Pinpoint the cell where the given text exists, returning its (x, y) midpoint coordinate. 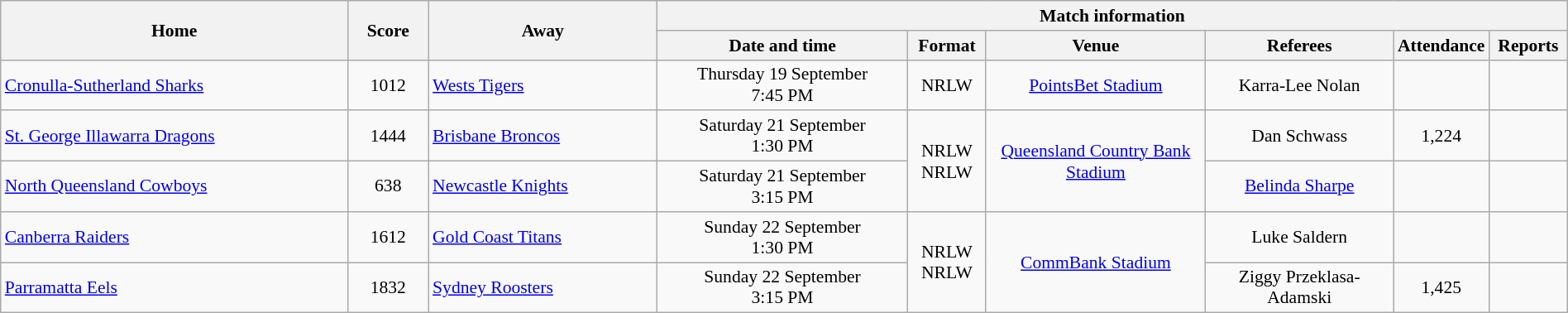
NRLW (948, 84)
Cronulla-Sutherland Sharks (174, 84)
Saturday 21 September3:15 PM (782, 187)
Reports (1528, 46)
1444 (389, 136)
1012 (389, 84)
Score (389, 30)
Away (543, 30)
Referees (1300, 46)
North Queensland Cowboys (174, 187)
CommBank Stadium (1095, 262)
Home (174, 30)
1612 (389, 237)
Format (948, 46)
St. George Illawarra Dragons (174, 136)
Ziggy Przeklasa-Adamski (1300, 288)
Karra-Lee Nolan (1300, 84)
Wests Tigers (543, 84)
638 (389, 187)
Date and time (782, 46)
Saturday 21 September1:30 PM (782, 136)
Sydney Roosters (543, 288)
Luke Saldern (1300, 237)
Canberra Raiders (174, 237)
Thursday 19 September7:45 PM (782, 84)
Attendance (1441, 46)
Dan Schwass (1300, 136)
1,224 (1441, 136)
Sunday 22 September1:30 PM (782, 237)
Newcastle Knights (543, 187)
Queensland Country Bank Stadium (1095, 161)
1832 (389, 288)
Belinda Sharpe (1300, 187)
Gold Coast Titans (543, 237)
Match information (1113, 16)
Venue (1095, 46)
Parramatta Eels (174, 288)
1,425 (1441, 288)
Sunday 22 September3:15 PM (782, 288)
PointsBet Stadium (1095, 84)
Brisbane Broncos (543, 136)
